From the cell containing the given text, extract its center point as [X, Y] coordinate. 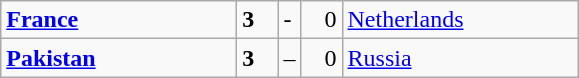
Russia [460, 58]
- [290, 20]
– [290, 58]
Netherlands [460, 20]
France [119, 20]
Pakistan [119, 58]
